From the cell containing the given text, extract its center point as [X, Y] coordinate. 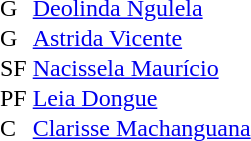
PF [14, 98]
G [14, 38]
Astrida Vicente [142, 38]
SF [14, 68]
Leia Dongue [142, 98]
Nacissela Maurício [142, 68]
